Detect which cell encompasses the target text, then output its (x, y) center coordinate. 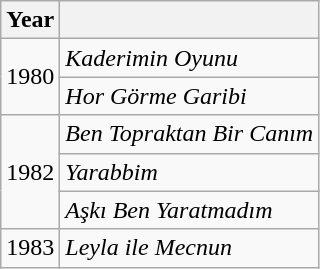
Yarabbim (190, 172)
Hor Görme Garibi (190, 96)
Aşkı Ben Yaratmadım (190, 210)
1980 (30, 77)
1982 (30, 172)
Ben Topraktan Bir Canım (190, 134)
Leyla ile Mecnun (190, 248)
1983 (30, 248)
Kaderimin Oyunu (190, 58)
Year (30, 20)
